For the text-containing cell, return its midpoint in (x, y) coordinate format. 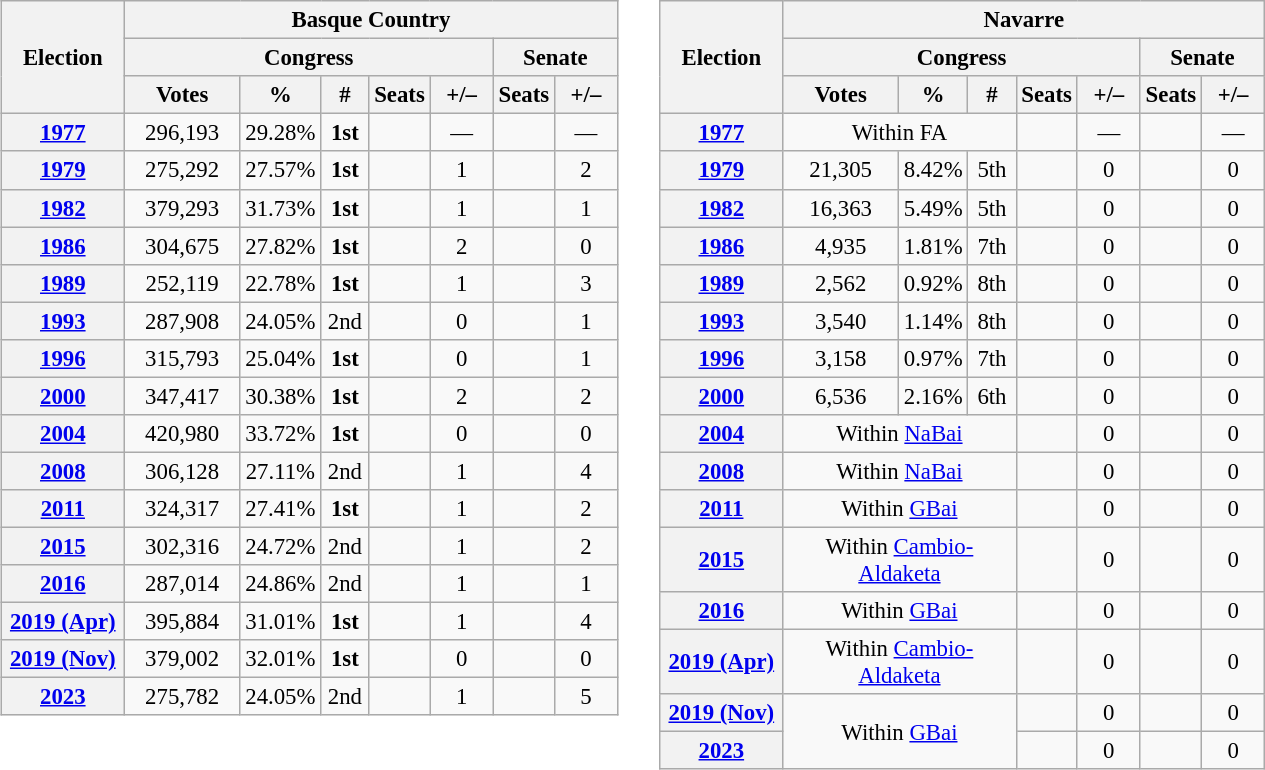
3 (586, 283)
0.97% (932, 358)
347,417 (182, 396)
24.86% (280, 584)
27.41% (280, 509)
5 (586, 697)
420,980 (182, 434)
Navarre (1024, 20)
315,793 (182, 358)
29.28% (280, 133)
27.82% (280, 246)
275,292 (182, 170)
304,675 (182, 246)
Within FA (900, 133)
1.14% (932, 321)
25.04% (280, 358)
379,002 (182, 659)
379,293 (182, 208)
302,316 (182, 546)
22.78% (280, 283)
21,305 (841, 170)
30.38% (280, 396)
24.72% (280, 546)
32.01% (280, 659)
5.49% (932, 208)
395,884 (182, 622)
31.73% (280, 208)
3,158 (841, 358)
1.81% (932, 246)
287,908 (182, 321)
6,536 (841, 396)
275,782 (182, 697)
0.92% (932, 283)
27.11% (280, 471)
33.72% (280, 434)
31.01% (280, 622)
27.57% (280, 170)
252,119 (182, 283)
16,363 (841, 208)
4,935 (841, 246)
2.16% (932, 396)
2,562 (841, 283)
Basque Country (370, 20)
287,014 (182, 584)
3,540 (841, 321)
6th (992, 396)
8.42% (932, 170)
296,193 (182, 133)
306,128 (182, 471)
324,317 (182, 509)
